Scan for the cell matching the given text and deliver its [x, y] coordinate at center. 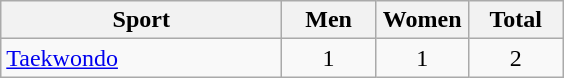
Sport [142, 20]
Men [329, 20]
Taekwondo [142, 58]
Women [422, 20]
Total [516, 20]
2 [516, 58]
